Output the [x, y] coordinate of the center of the cell containing the given text.  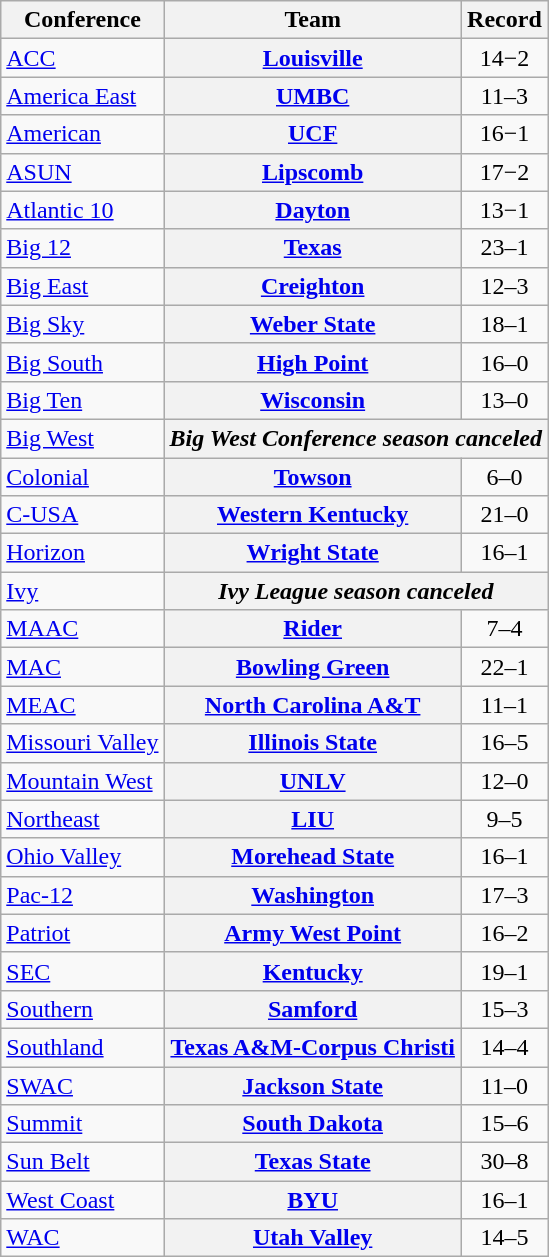
Creighton [312, 286]
12–3 [504, 286]
UNLV [312, 781]
Mountain West [82, 781]
WAC [82, 1238]
30–8 [504, 1162]
Morehead State [312, 857]
7–4 [504, 629]
America East [82, 96]
23–1 [504, 248]
Texas [312, 248]
LIU [312, 819]
Ivy [82, 591]
Horizon [82, 553]
19–1 [504, 971]
Big West [82, 438]
Samford [312, 1009]
North Carolina A&T [312, 705]
High Point [312, 362]
Lipscomb [312, 172]
Jackson State [312, 1085]
Kentucky [312, 971]
Southland [82, 1047]
Big Ten [82, 400]
Ivy League season canceled [356, 591]
C-USA [82, 515]
Patriot [82, 933]
6–0 [504, 477]
16−1 [504, 134]
17–3 [504, 895]
11–0 [504, 1085]
Wright State [312, 553]
Big Sky [82, 324]
Sun Belt [82, 1162]
Western Kentucky [312, 515]
16–0 [504, 362]
Texas State [312, 1162]
Louisville [312, 58]
South Dakota [312, 1124]
Washington [312, 895]
Record [504, 20]
14−2 [504, 58]
MEAC [82, 705]
Big East [82, 286]
Northeast [82, 819]
Summit [82, 1124]
Big West Conference season canceled [356, 438]
Army West Point [312, 933]
UMBC [312, 96]
Big 12 [82, 248]
13−1 [504, 210]
Team [312, 20]
16–5 [504, 743]
Big South [82, 362]
18–1 [504, 324]
Colonial [82, 477]
BYU [312, 1200]
American [82, 134]
11–1 [504, 705]
Bowling Green [312, 667]
22–1 [504, 667]
Towson [312, 477]
Pac-12 [82, 895]
ACC [82, 58]
Rider [312, 629]
UCF [312, 134]
SWAC [82, 1085]
15–6 [504, 1124]
16–2 [504, 933]
SEC [82, 971]
West Coast [82, 1200]
MAAC [82, 629]
ASUN [82, 172]
21–0 [504, 515]
Illinois State [312, 743]
Ohio Valley [82, 857]
12–0 [504, 781]
MAC [82, 667]
Southern [82, 1009]
Utah Valley [312, 1238]
11–3 [504, 96]
15–3 [504, 1009]
Missouri Valley [82, 743]
Conference [82, 20]
13–0 [504, 400]
9–5 [504, 819]
Wisconsin [312, 400]
Weber State [312, 324]
17−2 [504, 172]
Texas A&M-Corpus Christi [312, 1047]
Atlantic 10 [82, 210]
14–5 [504, 1238]
14–4 [504, 1047]
Dayton [312, 210]
